Return the (X, Y) coordinate for the center point of the cell that contains the specified text.  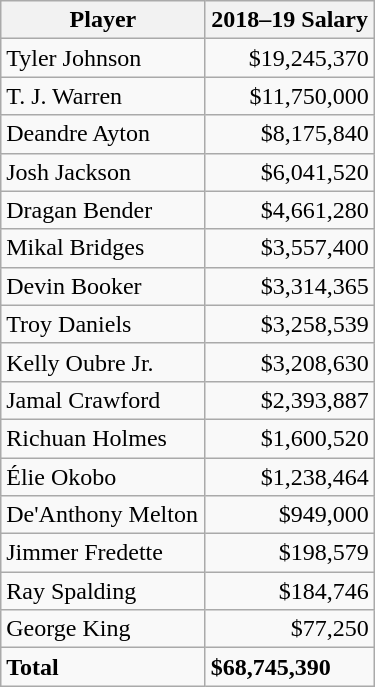
$3,557,400 (290, 248)
Dragan Bender (103, 210)
Jimmer Fredette (103, 553)
T. J. Warren (103, 96)
$184,746 (290, 591)
Kelly Oubre Jr. (103, 362)
$198,579 (290, 553)
2018–19 Salary (290, 20)
Total (103, 667)
Player (103, 20)
Mikal Bridges (103, 248)
$77,250 (290, 629)
$4,661,280 (290, 210)
Troy Daniels (103, 324)
$3,208,630 (290, 362)
$3,258,539 (290, 324)
Josh Jackson (103, 172)
$3,314,365 (290, 286)
$8,175,840 (290, 134)
De'Anthony Melton (103, 515)
Devin Booker (103, 286)
Tyler Johnson (103, 58)
$949,000 (290, 515)
$11,750,000 (290, 96)
$19,245,370 (290, 58)
$2,393,887 (290, 400)
Richuan Holmes (103, 438)
George King (103, 629)
Élie Okobo (103, 477)
$1,238,464 (290, 477)
Deandre Ayton (103, 134)
Ray Spalding (103, 591)
$68,745,390 (290, 667)
$1,600,520 (290, 438)
Jamal Crawford (103, 400)
$6,041,520 (290, 172)
